From the cell containing the given text, extract its center point as [x, y] coordinate. 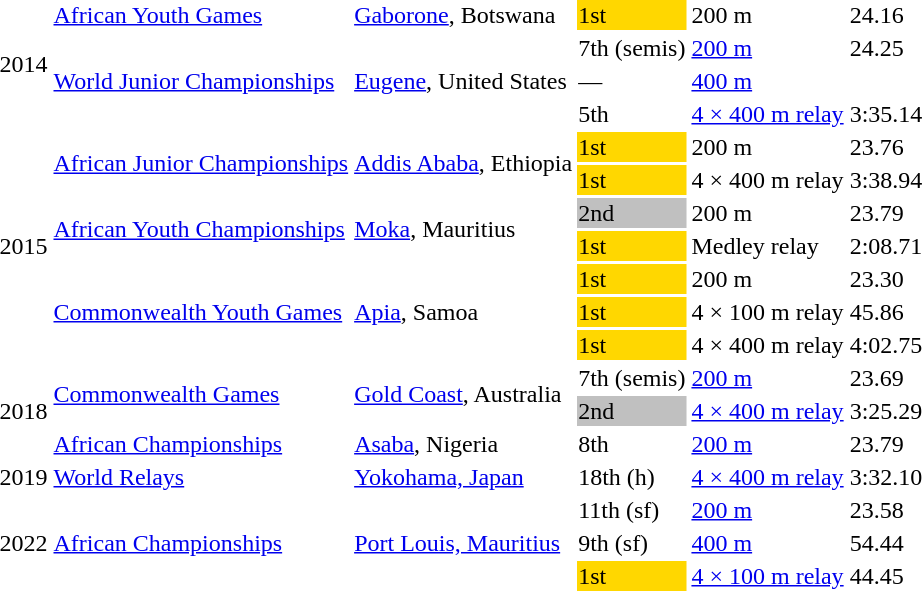
Medley relay [768, 246]
5th [632, 114]
18th (h) [632, 477]
9th (sf) [632, 543]
Yokohama, Japan [464, 477]
Port Louis, Mauritius [464, 543]
Commonwealth Games [201, 394]
Addis Ababa, Ethiopia [464, 164]
8th [632, 444]
Commonwealth Youth Games [201, 312]
African Youth Championships [201, 230]
Gaborone, Botswana [464, 15]
World Relays [201, 477]
World Junior Championships [201, 81]
Gold Coast, Australia [464, 394]
Eugene, United States [464, 81]
African Youth Games [201, 15]
— [632, 81]
11th (sf) [632, 510]
Moka, Mauritius [464, 230]
Asaba, Nigeria [464, 444]
Apia, Samoa [464, 312]
African Junior Championships [201, 164]
